For the text-containing cell, return its midpoint in (x, y) coordinate format. 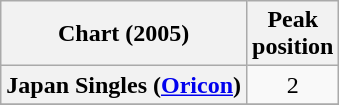
Peakposition (293, 34)
Japan Singles (Oricon) (124, 85)
2 (293, 85)
Chart (2005) (124, 34)
